Detect which cell encompasses the target text, then output its [X, Y] center coordinate. 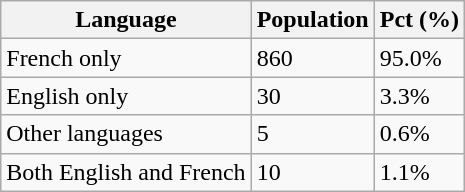
English only [126, 96]
0.6% [419, 134]
10 [312, 172]
French only [126, 58]
Language [126, 20]
860 [312, 58]
Other languages [126, 134]
5 [312, 134]
3.3% [419, 96]
Pct (%) [419, 20]
Population [312, 20]
95.0% [419, 58]
30 [312, 96]
Both English and French [126, 172]
1.1% [419, 172]
